Output the [X, Y] coordinate of the center of the cell containing the given text.  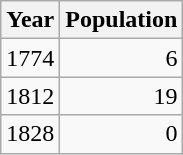
1812 [30, 96]
Year [30, 20]
0 [122, 134]
6 [122, 58]
1774 [30, 58]
19 [122, 96]
1828 [30, 134]
Population [122, 20]
